Provide the (x, y) coordinate of the cell's center where the given text is located.  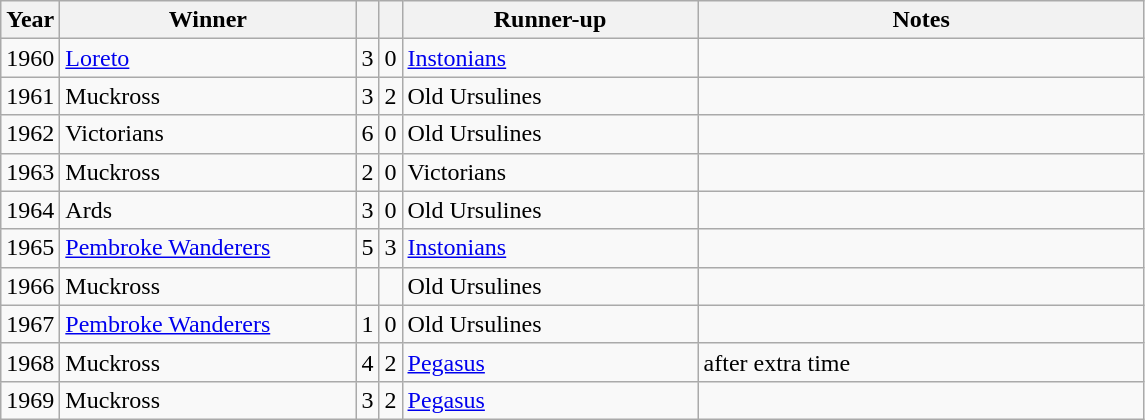
Winner (208, 20)
1960 (30, 58)
1967 (30, 324)
1964 (30, 210)
4 (368, 362)
5 (368, 248)
1961 (30, 96)
1 (368, 324)
1968 (30, 362)
Year (30, 20)
after extra time (921, 362)
1969 (30, 400)
6 (368, 134)
1966 (30, 286)
Notes (921, 20)
Ards (208, 210)
1962 (30, 134)
Runner-up (550, 20)
1963 (30, 172)
1965 (30, 248)
Loreto (208, 58)
